Output the (X, Y) coordinate of the center of the cell containing the given text.  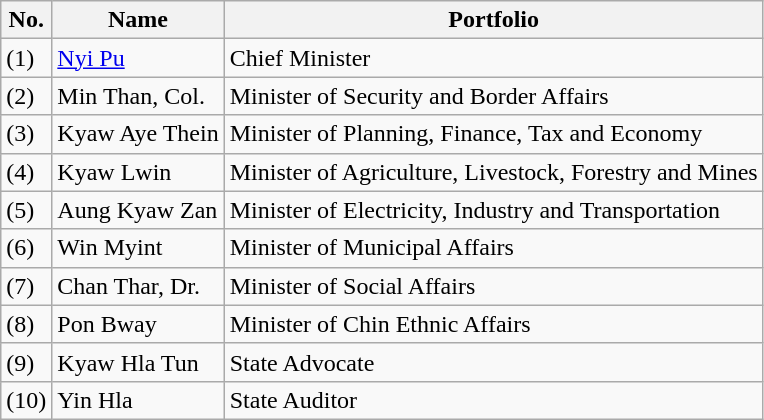
Win Myint (138, 248)
Yin Hla (138, 400)
State Auditor (494, 400)
Minister of Electricity, Industry and Transportation (494, 210)
Name (138, 20)
Kyaw Hla Tun (138, 362)
Pon Bway (138, 324)
Nyi Pu (138, 58)
Kyaw Lwin (138, 172)
Chief Minister (494, 58)
(7) (26, 286)
Minister of Planning, Finance, Tax and Economy (494, 134)
Portfolio (494, 20)
(10) (26, 400)
State Advocate (494, 362)
(6) (26, 248)
(2) (26, 96)
(5) (26, 210)
Minister of Social Affairs (494, 286)
Minister of Chin Ethnic Affairs (494, 324)
Aung Kyaw Zan (138, 210)
Min Than, Col. (138, 96)
Minister of Agriculture, Livestock, Forestry and Mines (494, 172)
(9) (26, 362)
(8) (26, 324)
(4) (26, 172)
(3) (26, 134)
No. (26, 20)
Kyaw Aye Thein (138, 134)
(1) (26, 58)
Minister of Security and Border Affairs (494, 96)
Minister of Municipal Affairs (494, 248)
Chan Thar, Dr. (138, 286)
